Extract the [x, y] coordinate from the center of the cell holding the provided text.  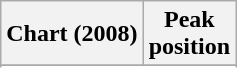
Peakposition [189, 34]
Chart (2008) [72, 34]
